Extract the [X, Y] coordinate from the center of the cell holding the provided text.  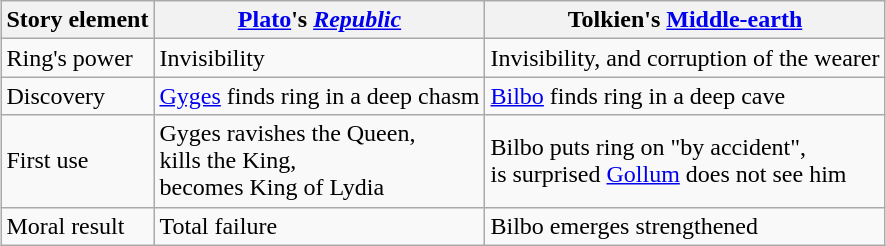
Tolkien's Middle-earth [685, 20]
Invisibility, and corruption of the wearer [685, 58]
Discovery [78, 96]
Gyges finds ring in a deep chasm [320, 96]
Plato's Republic [320, 20]
Bilbo emerges strengthened [685, 226]
Moral result [78, 226]
Ring's power [78, 58]
Gyges ravishes the Queen,kills the King,becomes King of Lydia [320, 161]
First use [78, 161]
Bilbo puts ring on "by accident",is surprised Gollum does not see him [685, 161]
Invisibility [320, 58]
Total failure [320, 226]
Bilbo finds ring in a deep cave [685, 96]
Story element [78, 20]
